Identify which cell holds the provided text, then report its (x, y) central coordinate. 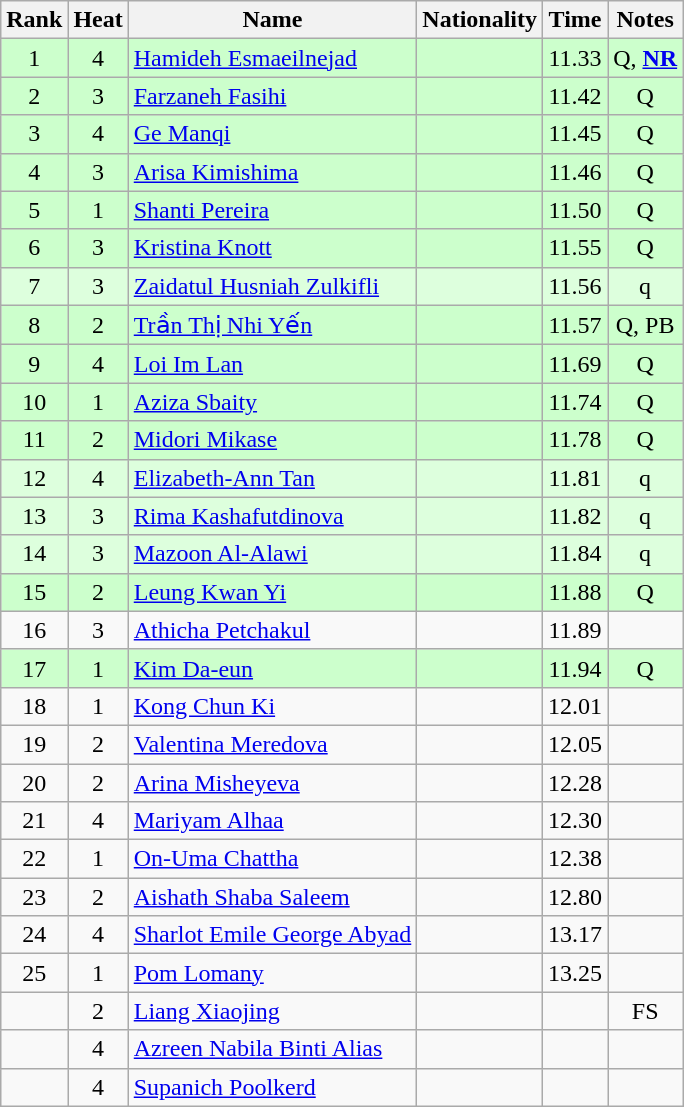
12.30 (576, 821)
Azreen Nabila Binti Alias (272, 1049)
13 (34, 516)
Rank (34, 20)
Kristina Knott (272, 248)
Aziza Sbaity (272, 402)
Arisa Kimishima (272, 172)
12.01 (576, 706)
7 (34, 286)
Time (576, 20)
Heat (98, 20)
Q, PB (646, 325)
11.81 (576, 478)
11.55 (576, 248)
Kong Chun Ki (272, 706)
12.28 (576, 783)
Elizabeth-Ann Tan (272, 478)
11.33 (576, 58)
11.69 (576, 364)
Midori Mikase (272, 440)
Mariyam Alhaa (272, 821)
13.17 (576, 935)
12 (34, 478)
Athicha Petchakul (272, 630)
11.84 (576, 554)
FS (646, 1011)
Kim Da-eun (272, 668)
12.80 (576, 897)
11.78 (576, 440)
9 (34, 364)
11.50 (576, 210)
Supanich Poolkerd (272, 1087)
Notes (646, 20)
Zaidatul Husniah Zulkifli (272, 286)
11.89 (576, 630)
Sharlot Emile George Abyad (272, 935)
Leung Kwan Yi (272, 592)
11.74 (576, 402)
Valentina Meredova (272, 744)
11.46 (576, 172)
16 (34, 630)
On-Uma Chattha (272, 859)
10 (34, 402)
12.05 (576, 744)
Trần Thị Nhi Yến (272, 325)
Pom Lomany (272, 973)
22 (34, 859)
5 (34, 210)
Mazoon Al-Alawi (272, 554)
Loi Im Lan (272, 364)
14 (34, 554)
24 (34, 935)
11.57 (576, 325)
Name (272, 20)
20 (34, 783)
11 (34, 440)
8 (34, 325)
19 (34, 744)
Hamideh Esmaeilnejad (272, 58)
17 (34, 668)
6 (34, 248)
Rima Kashafutdinova (272, 516)
15 (34, 592)
11.42 (576, 96)
Aishath Shaba Saleem (272, 897)
11.88 (576, 592)
11.56 (576, 286)
18 (34, 706)
Ge Manqi (272, 134)
Nationality (480, 20)
13.25 (576, 973)
Farzaneh Fasihi (272, 96)
23 (34, 897)
Q, NR (646, 58)
Shanti Pereira (272, 210)
11.82 (576, 516)
21 (34, 821)
12.38 (576, 859)
25 (34, 973)
11.45 (576, 134)
11.94 (576, 668)
Liang Xiaojing (272, 1011)
Arina Misheyeva (272, 783)
